Capture the cell that displays the provided text and extract its (X, Y) central coordinate. 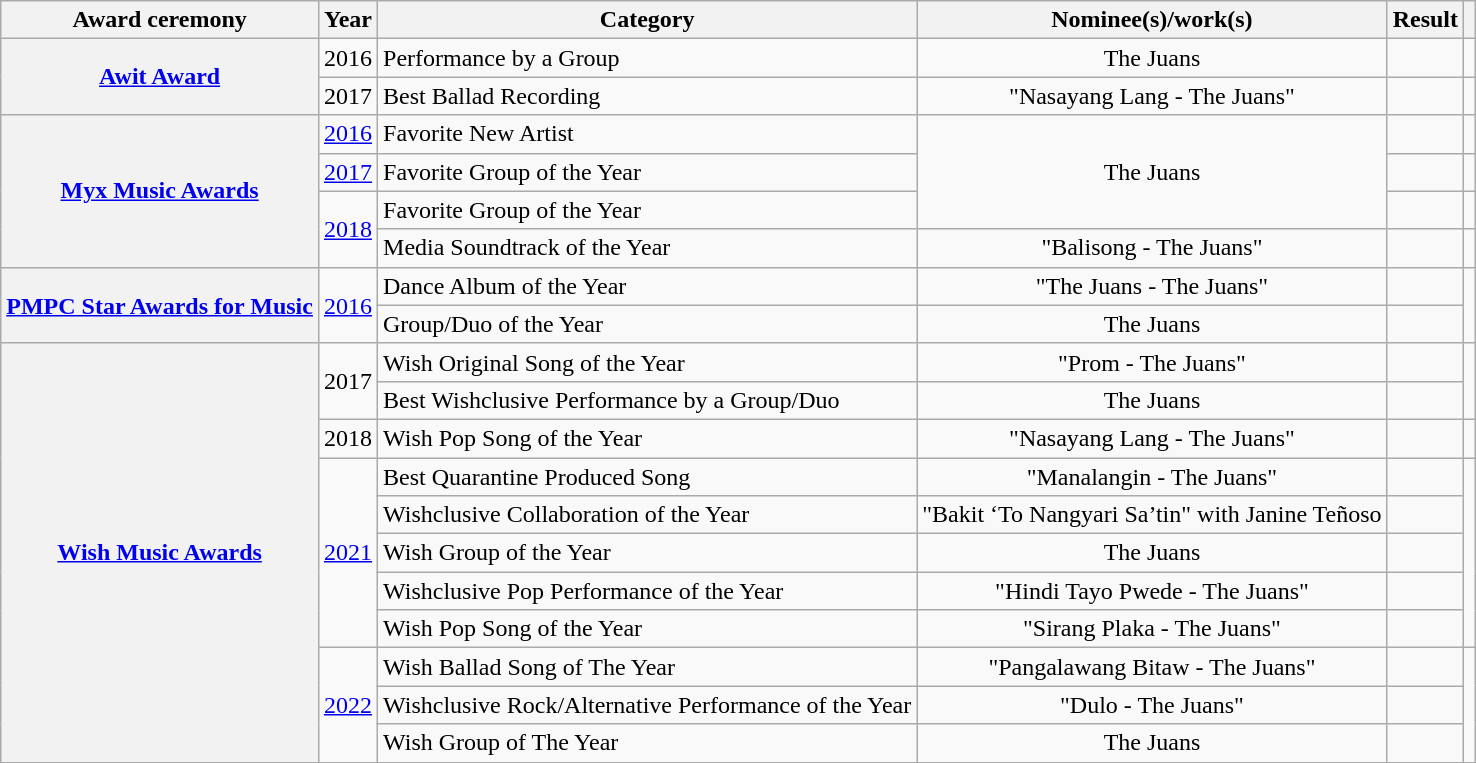
Media Soundtrack of the Year (648, 248)
Wish Music Awards (160, 552)
Favorite New Artist (648, 134)
Wish Group of the Year (648, 553)
PMPC Star Awards for Music (160, 305)
Dance Album of the Year (648, 286)
2021 (348, 553)
Year (348, 20)
Wish Ballad Song of The Year (648, 667)
"The Juans - The Juans" (1152, 286)
Myx Music Awards (160, 191)
Award ceremony (160, 20)
Wishclusive Collaboration of the Year (648, 515)
Best Quarantine Produced Song (648, 477)
Result (1425, 20)
Wishclusive Rock/Alternative Performance of the Year (648, 705)
Best Ballad Recording (648, 96)
"Bakit ‘To Nangyari Sa’tin" with Janine Teñoso (1152, 515)
"Prom - The Juans" (1152, 362)
"Sirang Plaka - The Juans" (1152, 629)
"Balisong - The Juans" (1152, 248)
"Dulo - The Juans" (1152, 705)
Best Wishclusive Performance by a Group/Duo (648, 400)
Nominee(s)/work(s) (1152, 20)
Wish Group of The Year (648, 743)
2022 (348, 705)
Wish Original Song of the Year (648, 362)
"Pangalawang Bitaw - The Juans" (1152, 667)
Awit Award (160, 77)
Category (648, 20)
Wishclusive Pop Performance of the Year (648, 591)
"Hindi Tayo Pwede - The Juans" (1152, 591)
Group/Duo of the Year (648, 324)
"Manalangin - The Juans" (1152, 477)
Performance by a Group (648, 58)
